Provide the (X, Y) coordinate of the cell's center where the given text is located.  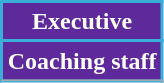
Coaching staff (82, 61)
Executive (82, 22)
